From the cell containing the given text, extract its center point as (X, Y) coordinate. 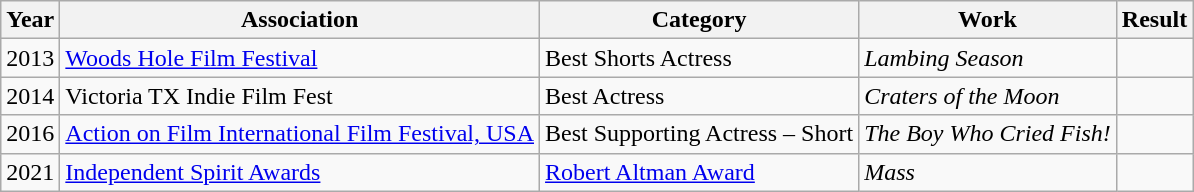
Category (700, 20)
Robert Altman Award (700, 172)
Association (300, 20)
Craters of the Moon (988, 96)
Action on Film International Film Festival, USA (300, 134)
Woods Hole Film Festival (300, 58)
2013 (30, 58)
2014 (30, 96)
2016 (30, 134)
Best Supporting Actress – Short (700, 134)
Work (988, 20)
The Boy Who Cried Fish! (988, 134)
Year (30, 20)
2021 (30, 172)
Result (1154, 20)
Best Actress (700, 96)
Mass (988, 172)
Independent Spirit Awards (300, 172)
Best Shorts Actress (700, 58)
Lambing Season (988, 58)
Victoria TX Indie Film Fest (300, 96)
